Detect which cell encompasses the target text, then output its [x, y] center coordinate. 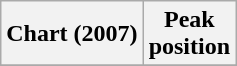
Peakposition [189, 34]
Chart (2007) [72, 34]
